Capture the cell that displays the provided text and extract its [x, y] central coordinate. 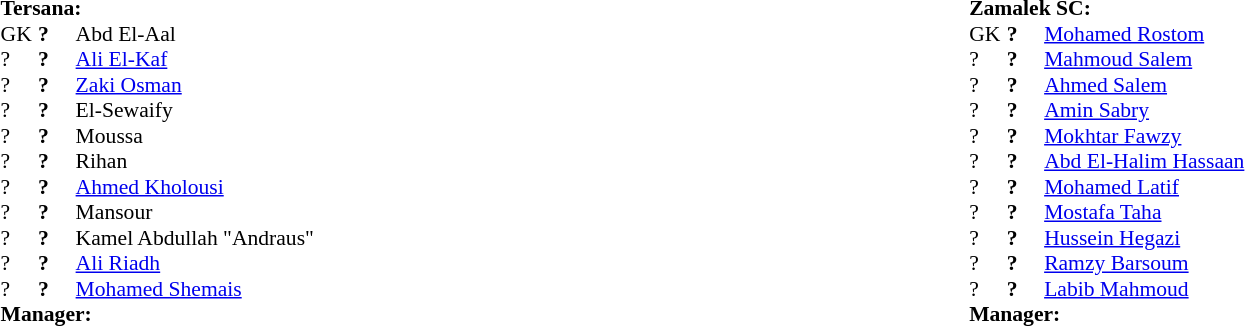
Mahmoud Salem [1144, 59]
Kamel Abdullah "Andraus" [195, 238]
Ahmed Kholousi [195, 187]
Mostafa Taha [1144, 213]
Abd El-Halim Hassaan [1144, 161]
Ali El-Kaf [195, 59]
Mohamed Rostom [1144, 34]
Hussein Hegazi [1144, 238]
Moussa [195, 136]
Mansour [195, 213]
Ahmed Salem [1144, 85]
Mohamed Shemais [195, 289]
Amin Sabry [1144, 111]
Ramzy Barsoum [1144, 263]
Labib Mahmoud [1144, 289]
Ali Riadh [195, 263]
Zaki Osman [195, 85]
Mohamed Latif [1144, 187]
El-Sewaify [195, 111]
Rihan [195, 161]
Mokhtar Fawzy [1144, 136]
Abd El-Aal [195, 34]
